Provide the (X, Y) coordinate of the cell's center where the given text is located.  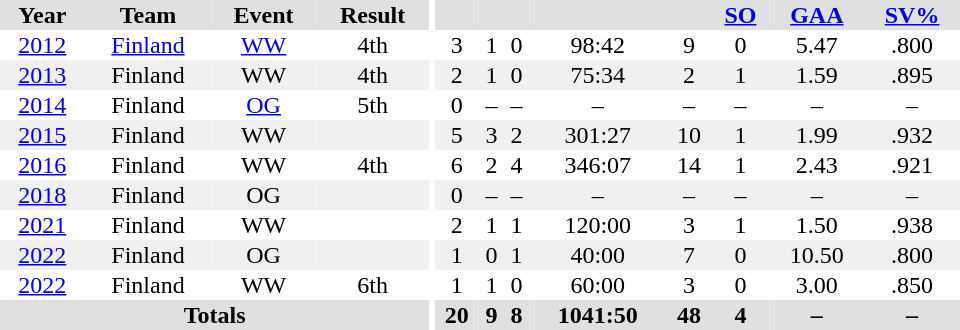
.938 (912, 225)
8 (516, 315)
.850 (912, 285)
.921 (912, 165)
.932 (912, 135)
2016 (42, 165)
20 (456, 315)
48 (690, 315)
40:00 (598, 255)
346:07 (598, 165)
Team (148, 15)
Event (264, 15)
SV% (912, 15)
Year (42, 15)
2015 (42, 135)
5th (372, 105)
5 (456, 135)
Totals (214, 315)
7 (690, 255)
75:34 (598, 75)
GAA (818, 15)
2018 (42, 195)
2.43 (818, 165)
1.59 (818, 75)
120:00 (598, 225)
1.50 (818, 225)
2014 (42, 105)
3.00 (818, 285)
2012 (42, 45)
.895 (912, 75)
1041:50 (598, 315)
1.99 (818, 135)
301:27 (598, 135)
6 (456, 165)
5.47 (818, 45)
10 (690, 135)
10.50 (818, 255)
2013 (42, 75)
60:00 (598, 285)
14 (690, 165)
6th (372, 285)
Result (372, 15)
SO (740, 15)
2021 (42, 225)
98:42 (598, 45)
